Identify which cell holds the provided text, then report its [X, Y] central coordinate. 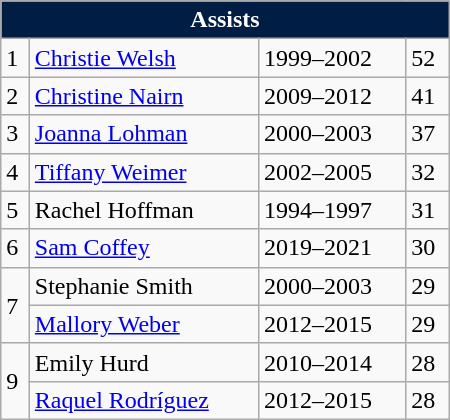
Mallory Weber [144, 324]
1994–1997 [332, 210]
7 [16, 305]
31 [428, 210]
52 [428, 58]
Christie Welsh [144, 58]
32 [428, 172]
4 [16, 172]
6 [16, 248]
3 [16, 134]
2002–2005 [332, 172]
2009–2012 [332, 96]
Joanna Lohman [144, 134]
Assists [225, 20]
41 [428, 96]
9 [16, 381]
Rachel Hoffman [144, 210]
Stephanie Smith [144, 286]
5 [16, 210]
1999–2002 [332, 58]
2019–2021 [332, 248]
Tiffany Weimer [144, 172]
Christine Nairn [144, 96]
37 [428, 134]
Sam Coffey [144, 248]
Raquel Rodríguez [144, 400]
2010–2014 [332, 362]
1 [16, 58]
2 [16, 96]
Emily Hurd [144, 362]
30 [428, 248]
